For the text-containing cell, return its midpoint in (X, Y) coordinate format. 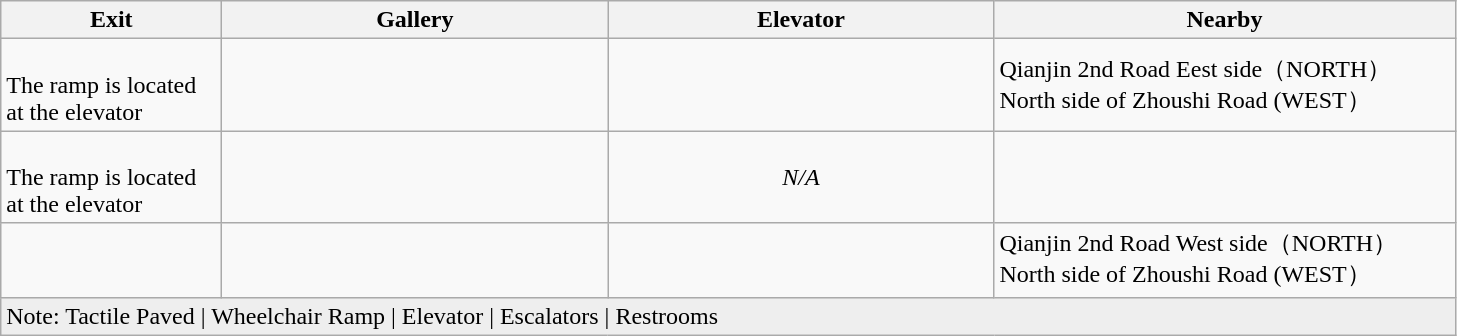
Nearby (1224, 20)
Note: Tactile Paved | Wheelchair Ramp | Elevator | Escalators | Restrooms (728, 316)
Exit (112, 20)
Qianjin 2nd Road Eest side（NORTH）North side of Zhoushi Road (WEST） (1224, 85)
Elevator (801, 20)
Qianjin 2nd Road West side（NORTH）North side of Zhoushi Road (WEST） (1224, 260)
N/A (801, 177)
Gallery (415, 20)
